Return [X, Y] of the center of cell containing provided text 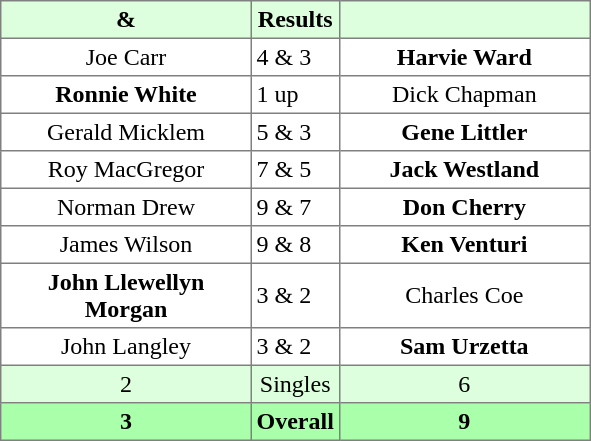
& [126, 20]
9 [464, 422]
Joe Carr [126, 57]
Gerald Micklem [126, 132]
Overall [295, 422]
3 [126, 422]
9 & 8 [295, 245]
Results [295, 20]
Ronnie White [126, 95]
John Langley [126, 347]
Jack Westland [464, 170]
Roy MacGregor [126, 170]
Dick Chapman [464, 95]
Charles Coe [464, 295]
Don Cherry [464, 207]
5 & 3 [295, 132]
Ken Venturi [464, 245]
James Wilson [126, 245]
John Llewellyn Morgan [126, 295]
9 & 7 [295, 207]
Harvie Ward [464, 57]
4 & 3 [295, 57]
Singles [295, 384]
Norman Drew [126, 207]
Gene Littler [464, 132]
6 [464, 384]
1 up [295, 95]
Sam Urzetta [464, 347]
2 [126, 384]
7 & 5 [295, 170]
